Locate the cell with the specified text and output its (X, Y) center coordinate. 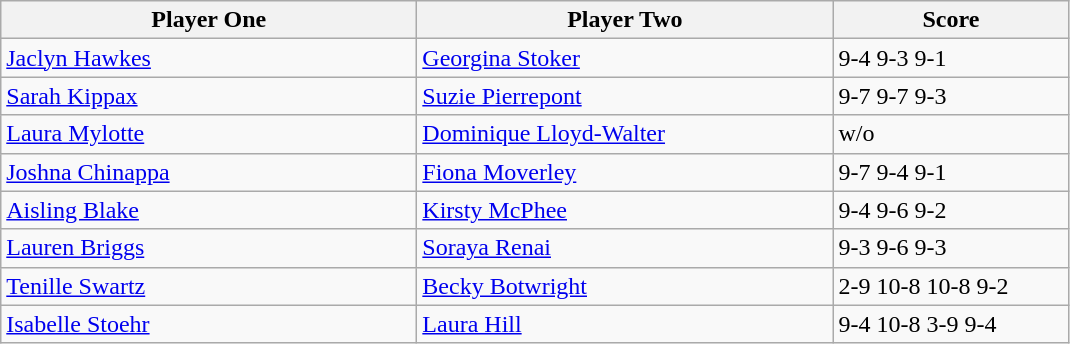
9-7 9-7 9-3 (951, 96)
Score (951, 20)
w/o (951, 134)
Isabelle Stoehr (209, 324)
Lauren Briggs (209, 248)
Laura Hill (625, 324)
9-4 9-3 9-1 (951, 58)
Dominique Lloyd-Walter (625, 134)
Becky Botwright (625, 286)
Suzie Pierrepont (625, 96)
Joshna Chinappa (209, 172)
Kirsty McPhee (625, 210)
Fiona Moverley (625, 172)
9-3 9-6 9-3 (951, 248)
Sarah Kippax (209, 96)
2-9 10-8 10-8 9-2 (951, 286)
Jaclyn Hawkes (209, 58)
9-4 10-8 3-9 9-4 (951, 324)
Player Two (625, 20)
9-7 9-4 9-1 (951, 172)
Tenille Swartz (209, 286)
Player One (209, 20)
Laura Mylotte (209, 134)
9-4 9-6 9-2 (951, 210)
Soraya Renai (625, 248)
Aisling Blake (209, 210)
Georgina Stoker (625, 58)
